Identify which cell holds the provided text, then report its (x, y) central coordinate. 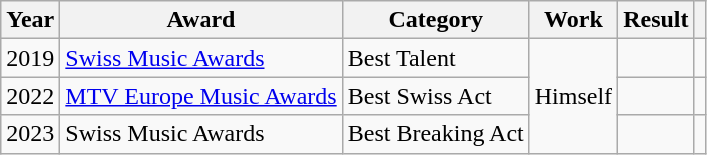
2019 (30, 58)
Work (573, 20)
2022 (30, 96)
Award (201, 20)
Himself (573, 96)
Best Swiss Act (436, 96)
Category (436, 20)
Best Talent (436, 58)
Best Breaking Act (436, 134)
Result (656, 20)
MTV Europe Music Awards (201, 96)
2023 (30, 134)
Year (30, 20)
